Scan for the cell matching the given text and deliver its (X, Y) coordinate at center. 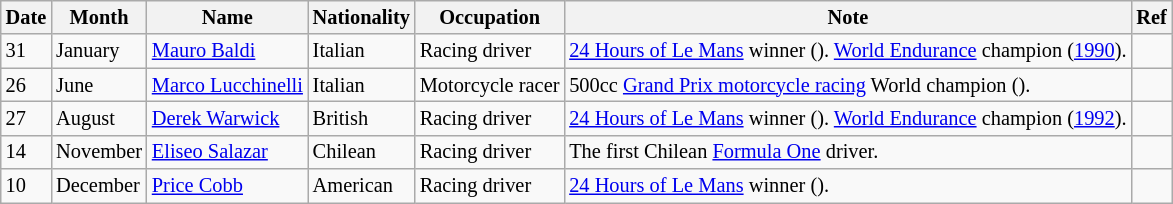
British (362, 118)
Nationality (362, 17)
14 (26, 152)
Ref (1151, 17)
Eliseo Salazar (228, 152)
Note (848, 17)
10 (26, 186)
31 (26, 51)
August (99, 118)
24 Hours of Le Mans winner (). (848, 186)
24 Hours of Le Mans winner (). World Endurance champion (1992). (848, 118)
26 (26, 85)
Price Cobb (228, 186)
January (99, 51)
December (99, 186)
November (99, 152)
Motorcycle racer (490, 85)
Chilean (362, 152)
24 Hours of Le Mans winner (). World Endurance champion (1990). (848, 51)
June (99, 85)
The first Chilean Formula One driver. (848, 152)
27 (26, 118)
500cc Grand Prix motorcycle racing World champion (). (848, 85)
American (362, 186)
Occupation (490, 17)
Month (99, 17)
Marco Lucchinelli (228, 85)
Name (228, 17)
Mauro Baldi (228, 51)
Derek Warwick (228, 118)
Date (26, 17)
